Capture the cell that displays the provided text and extract its (X, Y) central coordinate. 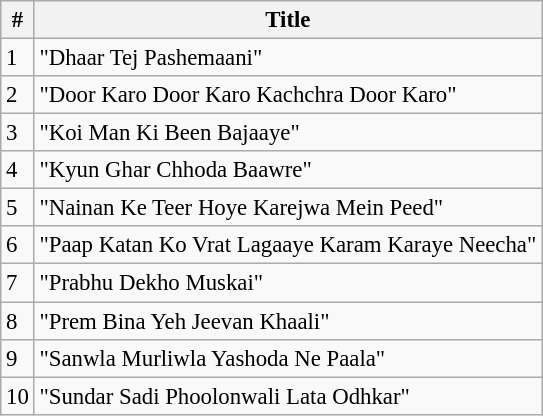
"Sundar Sadi Phoolonwali Lata Odhkar" (288, 396)
Title (288, 20)
"Dhaar Tej Pashemaani" (288, 58)
4 (18, 170)
"Door Karo Door Karo Kachchra Door Karo" (288, 95)
"Prabhu Dekho Muskai" (288, 283)
# (18, 20)
"Sanwla Murliwla Yashoda Ne Paala" (288, 358)
5 (18, 208)
"Koi Man Ki Been Bajaaye" (288, 133)
6 (18, 245)
9 (18, 358)
8 (18, 321)
"Paap Katan Ko Vrat Lagaaye Karam Karaye Neecha" (288, 245)
2 (18, 95)
"Kyun Ghar Chhoda Baawre" (288, 170)
3 (18, 133)
10 (18, 396)
1 (18, 58)
"Nainan Ke Teer Hoye Karejwa Mein Peed" (288, 208)
7 (18, 283)
"Prem Bina Yeh Jeevan Khaali" (288, 321)
